Scan for the cell matching the given text and deliver its (x, y) coordinate at center. 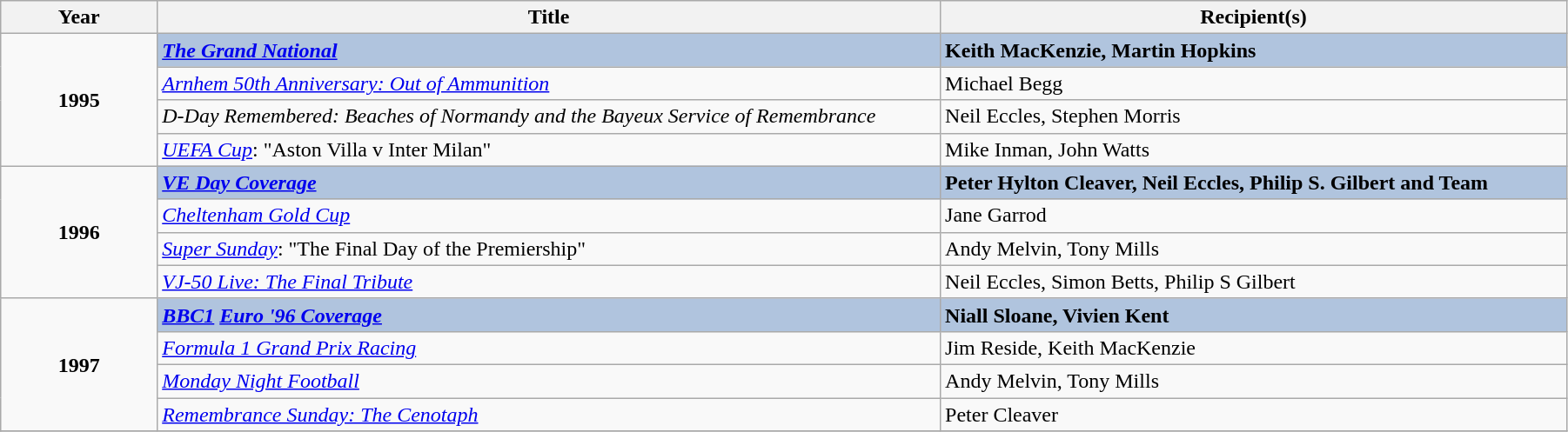
Title (549, 17)
Mike Inman, John Watts (1254, 150)
Remembrance Sunday: The Cenotaph (549, 415)
Peter Hylton Cleaver, Neil Eccles, Philip S. Gilbert and Team (1254, 183)
UEFA Cup: "Aston Villa v Inter Milan" (549, 150)
Arnhem 50th Anniversary: Out of Ammunition (549, 83)
1997 (79, 364)
Year (79, 17)
Cheltenham Gold Cup (549, 216)
BBC1 Euro '96 Coverage (549, 315)
Neil Eccles, Simon Betts, Philip S Gilbert (1254, 282)
Monday Night Football (549, 381)
VJ-50 Live: The Final Tribute (549, 282)
The Grand National (549, 50)
Michael Begg (1254, 83)
1996 (79, 232)
Keith MacKenzie, Martin Hopkins (1254, 50)
Peter Cleaver (1254, 415)
Recipient(s) (1254, 17)
Niall Sloane, Vivien Kent (1254, 315)
VE Day Coverage (549, 183)
Super Sunday: "The Final Day of the Premiership" (549, 249)
1995 (79, 100)
Jane Garrod (1254, 216)
Formula 1 Grand Prix Racing (549, 348)
Jim Reside, Keith MacKenzie (1254, 348)
Neil Eccles, Stephen Morris (1254, 116)
D-Day Remembered: Beaches of Normandy and the Bayeux Service of Remembrance (549, 116)
